Extract the [x, y] coordinate from the center of the cell holding the provided text.  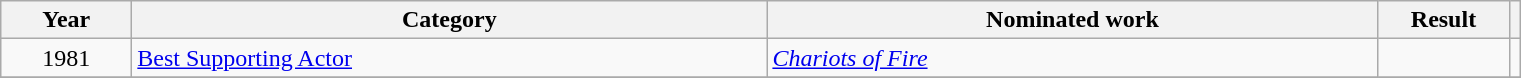
Best Supporting Actor [450, 58]
1981 [66, 58]
Result [1444, 20]
Nominated work [1072, 20]
Year [66, 20]
Category [450, 20]
Chariots of Fire [1072, 58]
